Extract the [x, y] coordinate from the center of the cell holding the provided text.  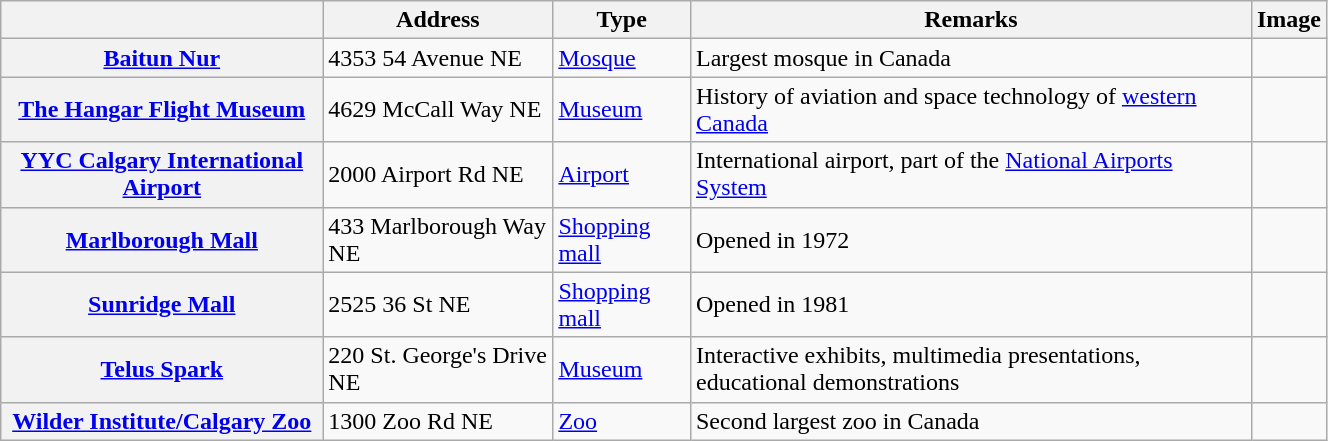
Interactive exhibits, multimedia presentations, educational demonstrations [970, 370]
220 St. George's Drive NE [438, 370]
Opened in 1981 [970, 304]
Zoo [622, 421]
International airport, part of the National Airports System [970, 174]
YYC Calgary International Airport [162, 174]
History of aviation and space technology of western Canada [970, 110]
4629 McCall Way NE [438, 110]
2525 36 St NE [438, 304]
Image [1288, 20]
Remarks [970, 20]
2000 Airport Rd NE [438, 174]
Sunridge Mall [162, 304]
Wilder Institute/Calgary Zoo [162, 421]
433 Marlborough Way NE [438, 240]
Address [438, 20]
1300 Zoo Rd NE [438, 421]
Type [622, 20]
Mosque [622, 58]
Marlborough Mall [162, 240]
Telus Spark [162, 370]
Airport [622, 174]
Baitun Nur [162, 58]
4353 54 Avenue NE [438, 58]
Second largest zoo in Canada [970, 421]
Largest mosque in Canada [970, 58]
The Hangar Flight Museum [162, 110]
Opened in 1972 [970, 240]
